Extract the (x, y) coordinate from the center of the cell holding the provided text.  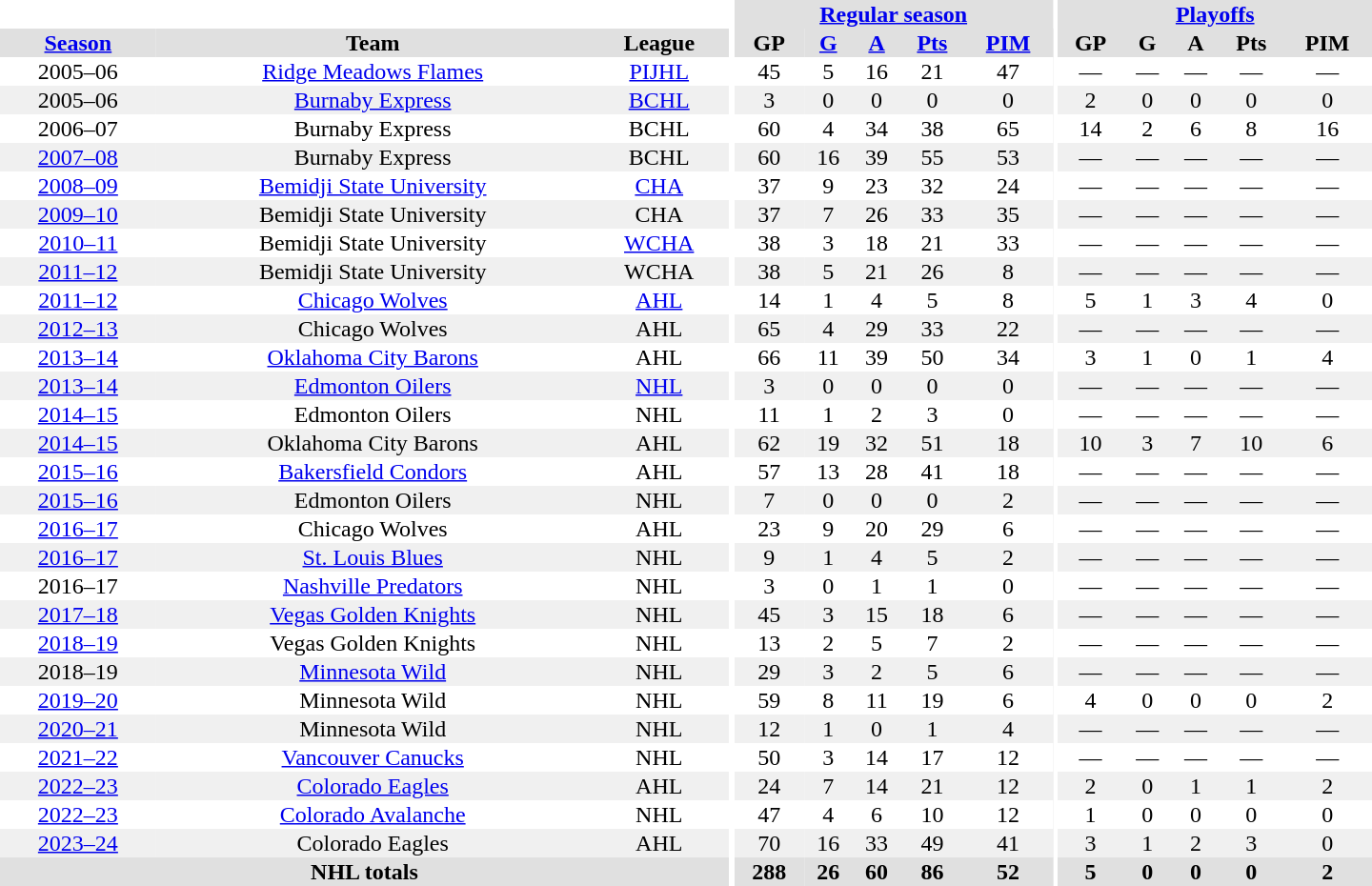
Regular season (893, 14)
59 (768, 700)
57 (768, 472)
2010–11 (78, 243)
70 (768, 843)
22 (1008, 329)
35 (1008, 214)
2019–20 (78, 700)
51 (932, 443)
52 (1008, 872)
288 (768, 872)
League (659, 43)
2009–10 (78, 214)
2012–13 (78, 329)
53 (1008, 157)
2008–09 (78, 186)
2007–08 (78, 157)
62 (768, 443)
28 (877, 472)
2020–21 (78, 729)
Team (373, 43)
Colorado Avalanche (373, 815)
17 (932, 757)
15 (877, 614)
Playoffs (1215, 14)
NHL totals (364, 872)
2023–24 (78, 843)
PIJHL (659, 71)
Ridge Meadows Flames (373, 71)
2021–22 (78, 757)
2017–18 (78, 614)
86 (932, 872)
Season (78, 43)
St. Louis Blues (373, 557)
20 (877, 529)
2006–07 (78, 129)
Bakersfield Condors (373, 472)
Vancouver Canucks (373, 757)
55 (932, 157)
Nashville Predators (373, 586)
49 (932, 843)
66 (768, 357)
